For the text-containing cell, return its midpoint in [X, Y] coordinate format. 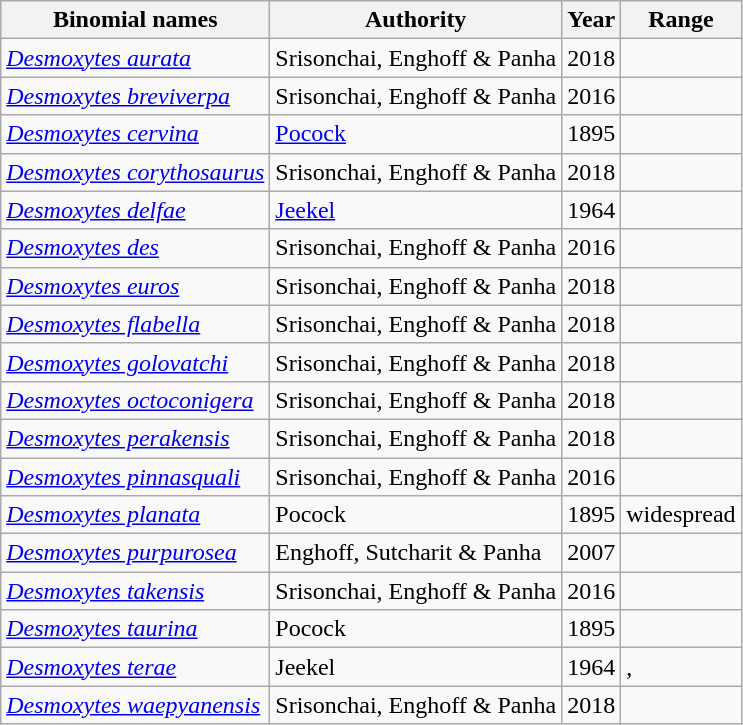
Desmoxytes breviverpa [136, 96]
Desmoxytes octoconigera [136, 400]
Enghoff, Sutcharit & Panha [416, 553]
Desmoxytes perakensis [136, 438]
Desmoxytes taurina [136, 629]
Desmoxytes purpurosea [136, 553]
Desmoxytes golovatchi [136, 362]
Desmoxytes cervina [136, 134]
Year [592, 20]
Desmoxytes planata [136, 515]
Range [681, 20]
widespread [681, 515]
Desmoxytes euros [136, 286]
Authority [416, 20]
Desmoxytes terae [136, 667]
Desmoxytes flabella [136, 324]
Desmoxytes corythosaurus [136, 172]
Desmoxytes waepyanensis [136, 705]
Desmoxytes delfae [136, 210]
Desmoxytes des [136, 248]
Desmoxytes pinnasquali [136, 477]
, [681, 667]
Binomial names [136, 20]
2007 [592, 553]
Desmoxytes aurata [136, 58]
Desmoxytes takensis [136, 591]
